Scan for the cell matching the given text and deliver its (X, Y) coordinate at center. 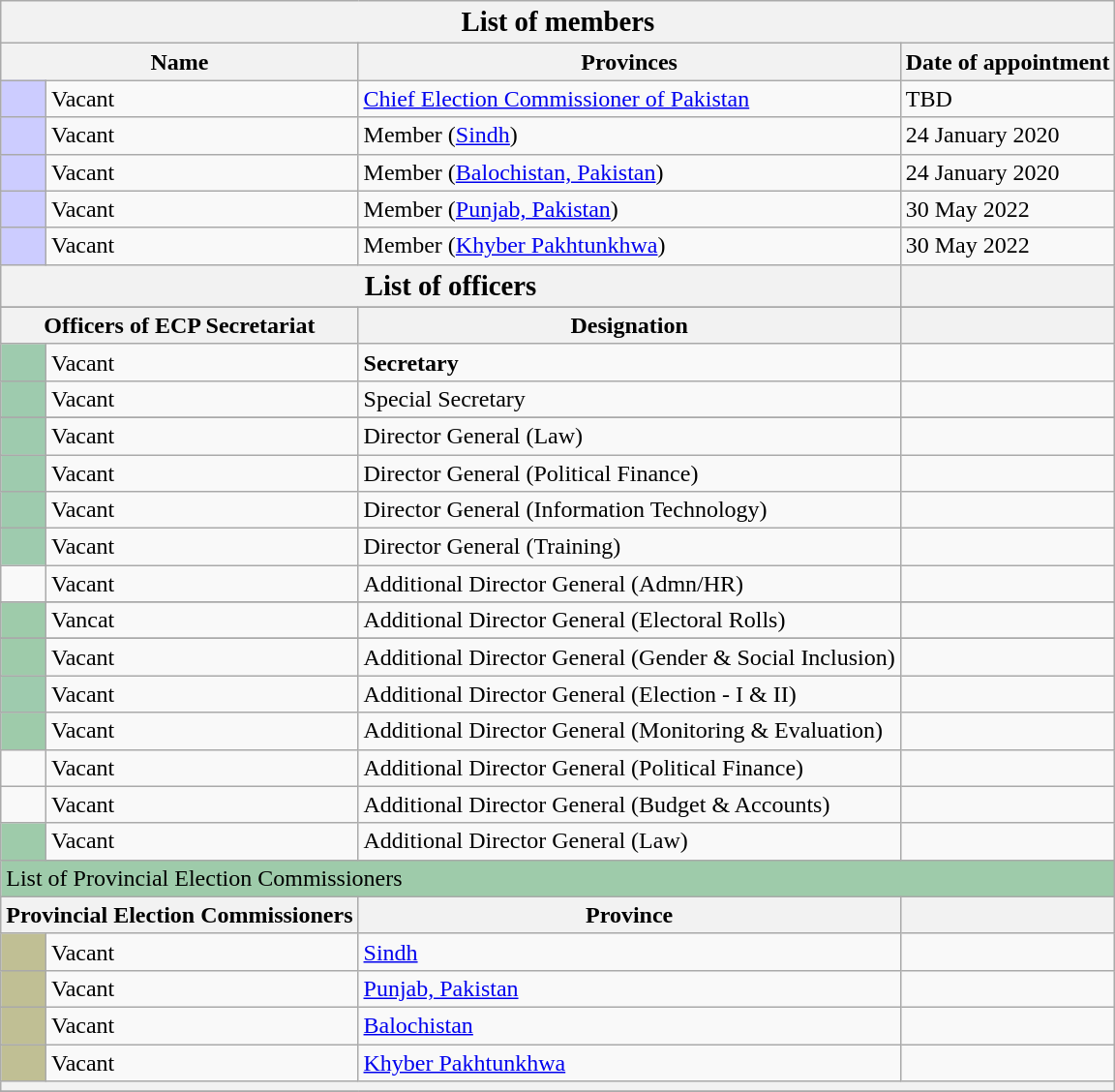
Additional Director General (Election - I & II) (629, 694)
Designation (629, 325)
Name (180, 62)
Balochistan (629, 1025)
Date of appointment (1008, 62)
Special Secretary (629, 399)
Chief Election Commissioner of Pakistan (629, 99)
Director General (Information Technology) (629, 510)
Additional Director General (Budget & Accounts) (629, 804)
Additional Director General (Electoral Rolls) (629, 621)
Provinces (629, 62)
Director General (Law) (629, 436)
Punjab, Pakistan (629, 988)
Member (Khyber Pakhtunkhwa) (629, 246)
List of members (557, 22)
Additional Director General (Monitoring & Evaluation) (629, 731)
Khyber Pakhtunkhwa (629, 1062)
Additional Director General (Admn/HR) (629, 584)
Director General (Training) (629, 547)
Sindh (629, 952)
Member (Sindh) (629, 136)
Member (Punjab, Pakistan) (629, 209)
List of Provincial Election Commissioners (557, 878)
Province (629, 915)
Additional Director General (Political Finance) (629, 768)
Vancat (201, 621)
Additional Director General (Gender & Social Inclusion) (629, 657)
Additional Director General (Law) (629, 841)
TBD (1008, 99)
Director General (Political Finance) (629, 473)
List of officers (451, 286)
Officers of ECP Secretariat (180, 325)
Secretary (629, 362)
Member (Balochistan, Pakistan) (629, 172)
Provincial Election Commissioners (180, 915)
